Output the [X, Y] coordinate of the center of the cell containing the given text.  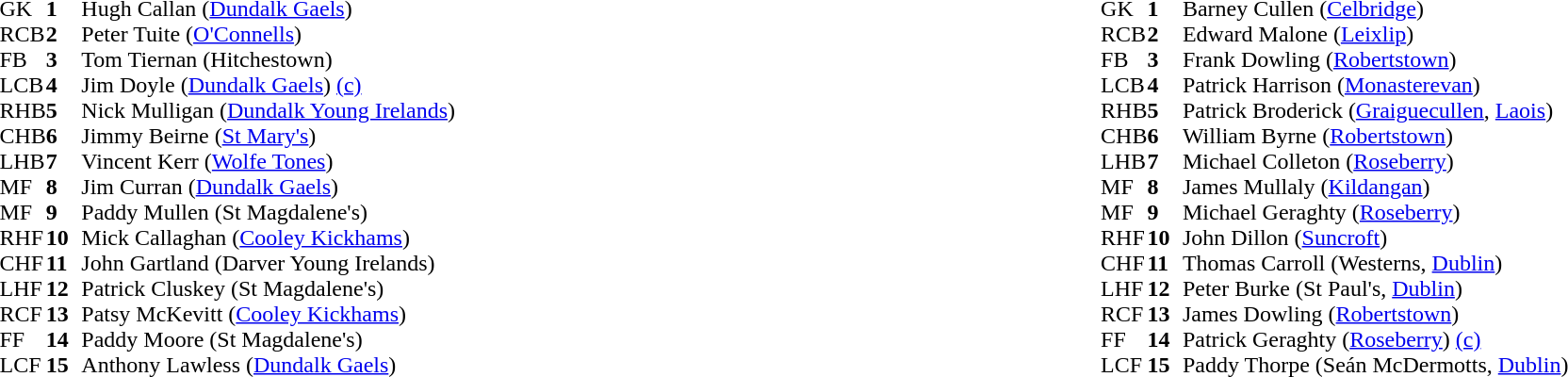
Nick Mulligan (Dundalk Young Irelands) [268, 111]
Patsy McKevitt (Cooley Kickhams) [268, 315]
Jim Curran (Dundalk Gaels) [268, 187]
Paddy Mullen (St Magdalene's) [268, 213]
Paddy Moore (St Magdalene's) [268, 339]
John Gartland (Darver Young Irelands) [268, 264]
Tom Tiernan (Hitchestown) [268, 60]
Jimmy Beirne (St Mary's) [268, 136]
Jim Doyle (Dundalk Gaels) (c) [268, 85]
Peter Tuite (O'Connells) [268, 34]
Vincent Kerr (Wolfe Tones) [268, 162]
Patrick Cluskey (St Magdalene's) [268, 288]
Mick Callaghan (Cooley Kickhams) [268, 238]
